Detect which cell encompasses the target text, then output its (x, y) center coordinate. 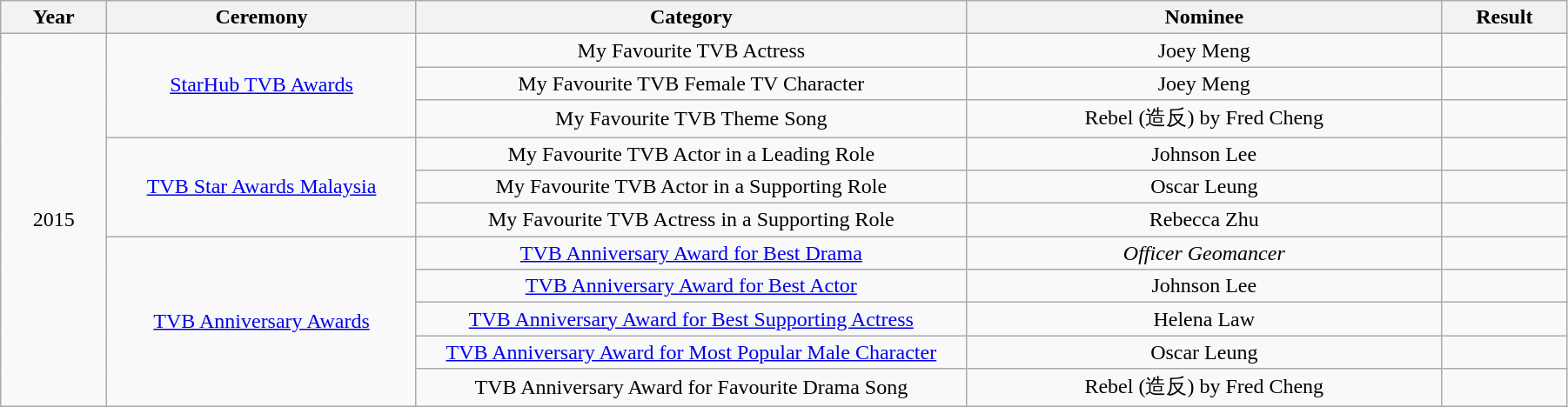
TVB Anniversary Awards (262, 322)
My Favourite TVB Actor in a Leading Role (691, 154)
TVB Anniversary Award for Best Drama (691, 253)
Nominee (1204, 17)
Helena Law (1204, 319)
Result (1504, 17)
My Favourite TVB Actress in a Supporting Role (691, 220)
Officer Geomancer (1204, 253)
TVB Anniversary Award for Most Popular Male Character (691, 352)
My Favourite TVB Actor in a Supporting Role (691, 187)
My Favourite TVB Theme Song (691, 118)
TVB Star Awards Malaysia (262, 187)
My Favourite TVB Female TV Character (691, 83)
TVB Anniversary Award for Favourite Drama Song (691, 388)
TVB Anniversary Award for Best Actor (691, 286)
Rebecca Zhu (1204, 220)
Year (54, 17)
My Favourite TVB Actress (691, 50)
StarHub TVB Awards (262, 85)
2015 (54, 220)
Category (691, 17)
TVB Anniversary Award for Best Supporting Actress (691, 319)
Ceremony (262, 17)
